Identify which cell holds the provided text, then report its (X, Y) central coordinate. 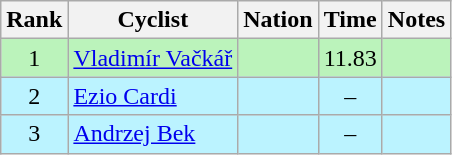
Nation (278, 20)
Vladimír Vačkář (153, 58)
Time (350, 20)
1 (34, 58)
Rank (34, 20)
Cyclist (153, 20)
Notes (416, 20)
Andrzej Bek (153, 134)
Ezio Cardi (153, 96)
11.83 (350, 58)
2 (34, 96)
3 (34, 134)
